Provide the (x, y) coordinate of the cell's center where the given text is located.  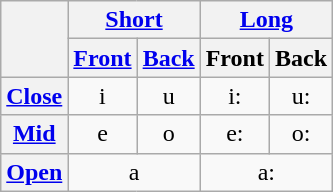
Short (134, 20)
e (102, 134)
u (168, 96)
o: (300, 134)
a (134, 172)
e: (234, 134)
Mid (34, 134)
Long (266, 20)
Open (34, 172)
i (102, 96)
a: (266, 172)
u: (300, 96)
Close (34, 96)
o (168, 134)
i: (234, 96)
